Scan for the cell matching the given text and deliver its [X, Y] coordinate at center. 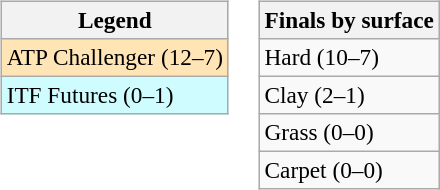
Legend [114, 20]
ATP Challenger (12–7) [114, 57]
Carpet (0–0) [349, 171]
ITF Futures (0–1) [114, 95]
Grass (0–0) [349, 133]
Hard (10–7) [349, 57]
Finals by surface [349, 20]
Clay (2–1) [349, 95]
